Return the (X, Y) coordinate for the center point of the cell that contains the specified text.  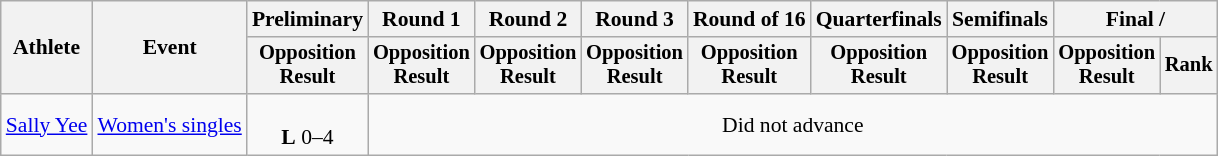
Round 2 (528, 19)
Round of 16 (750, 19)
Event (169, 48)
Rank (1189, 66)
Final / (1135, 19)
L 0–4 (308, 124)
Quarterfinals (879, 19)
Round 3 (634, 19)
Round 1 (422, 19)
Preliminary (308, 19)
Women's singles (169, 124)
Did not advance (792, 124)
Semifinals (1000, 19)
Athlete (47, 48)
Sally Yee (47, 124)
